For the text-containing cell, return its midpoint in [X, Y] coordinate format. 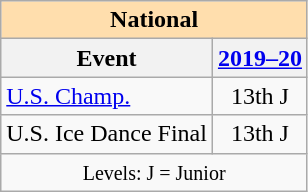
U.S. Ice Dance Final [107, 134]
2019–20 [260, 58]
Levels: J = Junior [154, 172]
U.S. Champ. [107, 96]
Event [107, 58]
National [154, 20]
